Detect which cell encompasses the target text, then output its [x, y] center coordinate. 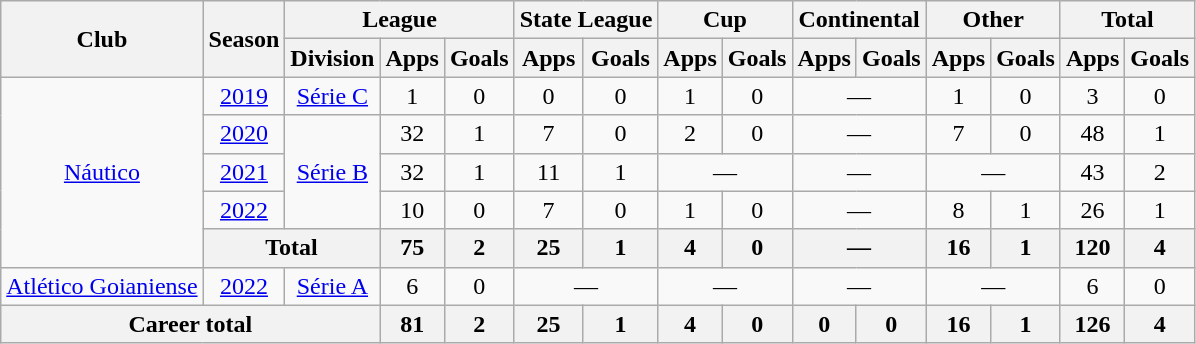
81 [412, 324]
Career total [190, 324]
126 [1092, 324]
Division [332, 58]
48 [1092, 134]
3 [1092, 96]
10 [412, 210]
League [400, 20]
75 [412, 248]
2021 [244, 172]
Atlético Goianiense [102, 286]
State League [586, 20]
Season [244, 39]
Série C [332, 96]
120 [1092, 248]
Other [993, 20]
26 [1092, 210]
Náutico [102, 172]
Série A [332, 286]
8 [958, 210]
Cup [725, 20]
Série B [332, 172]
2019 [244, 96]
Club [102, 39]
2020 [244, 134]
11 [548, 172]
Continental [859, 20]
43 [1092, 172]
